Scan for the cell matching the given text and deliver its [X, Y] coordinate at center. 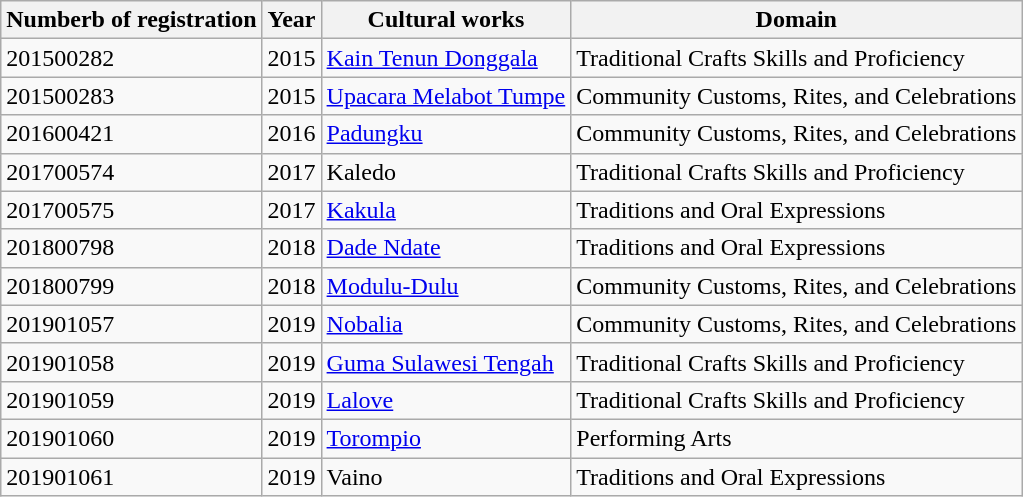
Modulu-Dulu [446, 286]
Domain [796, 20]
201700575 [132, 210]
Torompio [446, 438]
201500283 [132, 96]
Dade Ndate [446, 248]
Upacara Melabot Tumpe [446, 96]
201800799 [132, 286]
Vaino [446, 477]
Numberb of registration [132, 20]
201600421 [132, 134]
Nobalia [446, 324]
Kain Tenun Donggala [446, 58]
201901060 [132, 438]
Padungku [446, 134]
201800798 [132, 248]
201500282 [132, 58]
201901061 [132, 477]
2016 [292, 134]
Cultural works [446, 20]
Kaledo [446, 172]
201901059 [132, 400]
Lalove [446, 400]
Kakula [446, 210]
Year [292, 20]
201700574 [132, 172]
201901057 [132, 324]
201901058 [132, 362]
Guma Sulawesi Tengah [446, 362]
Performing Arts [796, 438]
